Return [x, y] of the center of cell containing provided text 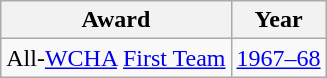
Year [278, 20]
Award [116, 20]
All-WCHA First Team [116, 58]
1967–68 [278, 58]
